From the cell containing the given text, extract its center point as [X, Y] coordinate. 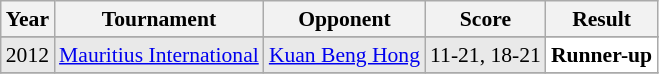
Year [28, 19]
2012 [28, 55]
11-21, 18-21 [486, 55]
Kuan Beng Hong [344, 55]
Opponent [344, 19]
Mauritius International [159, 55]
Score [486, 19]
Runner-up [602, 55]
Result [602, 19]
Tournament [159, 19]
